Determine the (X, Y) coordinate at the center of the cell enclosing the given text.  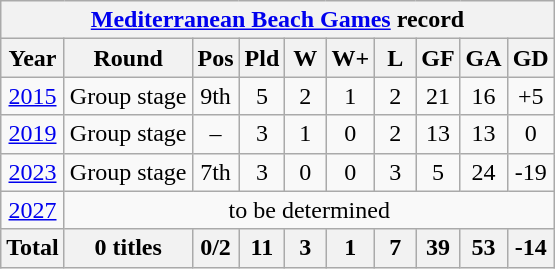
W+ (350, 58)
-14 (530, 248)
11 (262, 248)
Pld (262, 58)
53 (484, 248)
21 (438, 96)
2027 (33, 210)
39 (438, 248)
16 (484, 96)
0 titles (128, 248)
7th (216, 172)
7 (396, 248)
Year (33, 58)
Round (128, 58)
– (216, 134)
to be determined (309, 210)
24 (484, 172)
0/2 (216, 248)
GD (530, 58)
-19 (530, 172)
W (306, 58)
Mediterranean Beach Games record (278, 20)
GA (484, 58)
L (396, 58)
2023 (33, 172)
Pos (216, 58)
2015 (33, 96)
GF (438, 58)
Total (33, 248)
+5 (530, 96)
2019 (33, 134)
9th (216, 96)
